Extract the [x, y] coordinate from the center of the cell holding the provided text.  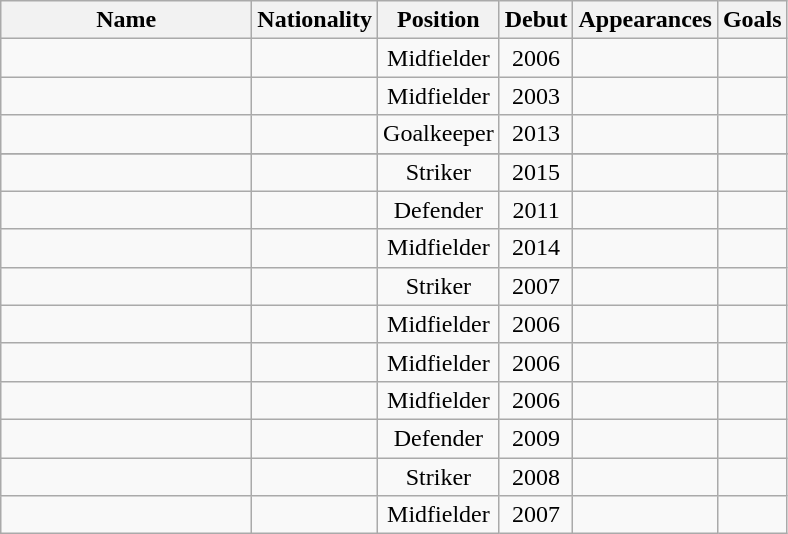
Position [439, 20]
Debut [536, 20]
Nationality [315, 20]
2008 [536, 477]
2011 [536, 210]
2003 [536, 96]
2014 [536, 248]
Goals [752, 20]
2015 [536, 172]
2009 [536, 438]
2013 [536, 134]
Goalkeeper [439, 134]
Name [126, 20]
Appearances [645, 20]
